Determine the [x, y] coordinate at the center of the cell enclosing the given text.  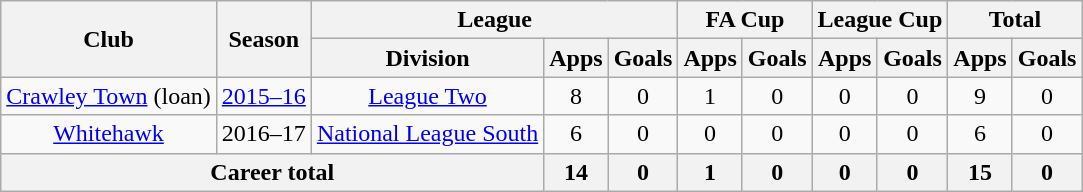
Division [427, 58]
2016–17 [264, 134]
2015–16 [264, 96]
League Two [427, 96]
Career total [272, 172]
9 [980, 96]
14 [576, 172]
League [494, 20]
Crawley Town (loan) [109, 96]
Total [1015, 20]
Whitehawk [109, 134]
National League South [427, 134]
15 [980, 172]
FA Cup [745, 20]
League Cup [880, 20]
8 [576, 96]
Season [264, 39]
Club [109, 39]
